Determine the (X, Y) coordinate at the center of the cell enclosing the given text.  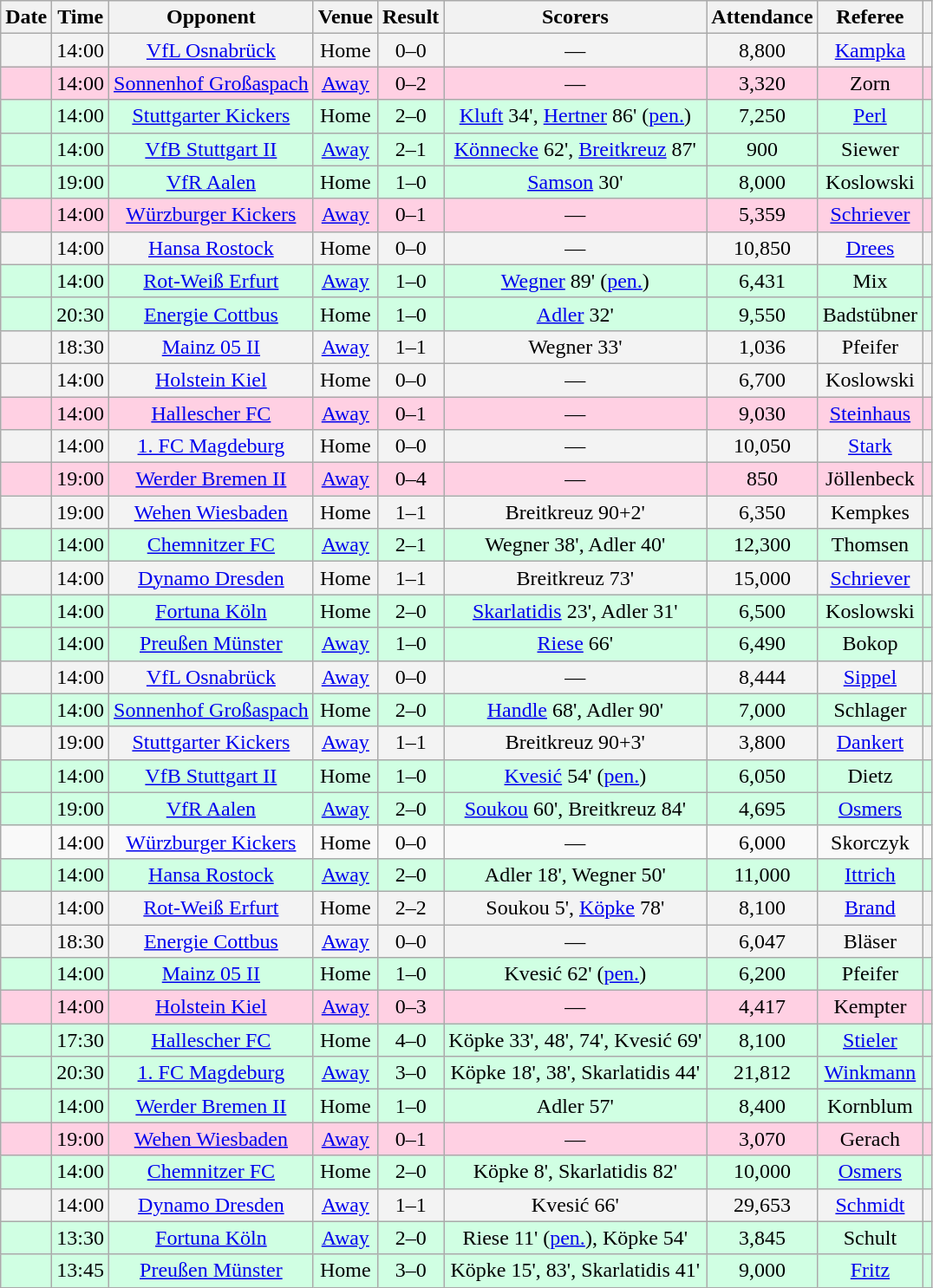
Mix (870, 281)
10,050 (762, 446)
5,359 (762, 215)
6,431 (762, 281)
4,417 (762, 1007)
8,444 (762, 677)
8,400 (762, 1106)
6,200 (762, 974)
Bläser (870, 940)
3,845 (762, 1238)
Fritz (870, 1271)
4–0 (410, 1040)
Kvesić 54' (pen.) (576, 776)
Kvesić 62' (pen.) (576, 974)
4,695 (762, 809)
Stark (870, 446)
6,050 (762, 776)
3,320 (762, 83)
Result (410, 17)
Bokop (870, 644)
Siewer (870, 149)
Drees (870, 248)
6,000 (762, 842)
Kluft 34', Hertner 86' (pen.) (576, 116)
13:30 (81, 1238)
Köpke 8', Skarlatidis 82' (576, 1172)
29,653 (762, 1205)
Dankert (870, 743)
Kempkes (870, 512)
7,000 (762, 710)
Adler 32' (576, 314)
Ittrich (870, 875)
Time (81, 17)
3,800 (762, 743)
Köpke 15', 83', Skarlatidis 41' (576, 1271)
Schmidt (870, 1205)
Schult (870, 1238)
Skarlatidis 23', Adler 31' (576, 611)
3,070 (762, 1139)
Riese 11' (pen.), Köpke 54' (576, 1238)
6,700 (762, 380)
Thomsen (870, 545)
Soukou 5', Köpke 78' (576, 907)
Attendance (762, 17)
Riese 66' (576, 644)
Könnecke 62', Breitkreuz 87' (576, 149)
8,000 (762, 182)
6,047 (762, 940)
Zorn (870, 83)
Brand (870, 907)
Breitkreuz 90+3' (576, 743)
Opponent (212, 17)
Kempter (870, 1007)
Perl (870, 116)
Adler 57' (576, 1106)
1,036 (762, 347)
Venue (345, 17)
Gerach (870, 1139)
9,550 (762, 314)
0–4 (410, 479)
7,250 (762, 116)
Winkmann (870, 1073)
900 (762, 149)
11,000 (762, 875)
8,800 (762, 50)
21,812 (762, 1073)
10,850 (762, 248)
Köpke 33', 48', 74', Kvesić 69' (576, 1040)
Jöllenbeck (870, 479)
Samson 30' (576, 182)
Skorczyk (870, 842)
12,300 (762, 545)
Kornblum (870, 1106)
Soukou 60', Breitkreuz 84' (576, 809)
Steinhaus (870, 413)
Kampka (870, 50)
Breitkreuz 73' (576, 578)
9,030 (762, 413)
Breitkreuz 90+2' (576, 512)
0–3 (410, 1007)
6,350 (762, 512)
Wegner 38', Adler 40' (576, 545)
Stieler (870, 1040)
Wegner 33' (576, 347)
6,490 (762, 644)
15,000 (762, 578)
17:30 (81, 1040)
Scorers (576, 17)
6,500 (762, 611)
10,000 (762, 1172)
0–2 (410, 83)
Wegner 89' (pen.) (576, 281)
9,000 (762, 1271)
Badstübner (870, 314)
13:45 (81, 1271)
2–2 (410, 907)
850 (762, 479)
Referee (870, 17)
Handle 68', Adler 90' (576, 710)
Adler 18', Wegner 50' (576, 875)
Dietz (870, 776)
Sippel (870, 677)
Kvesić 66' (576, 1205)
Köpke 18', 38', Skarlatidis 44' (576, 1073)
Date (26, 17)
Schlager (870, 710)
